Output the [x, y] coordinate of the center of the cell containing the given text.  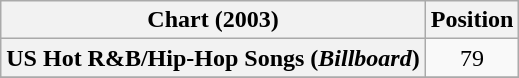
Position [472, 20]
US Hot R&B/Hip-Hop Songs (Billboard) [213, 58]
79 [472, 58]
Chart (2003) [213, 20]
